Output the [x, y] coordinate of the center of the cell containing the given text.  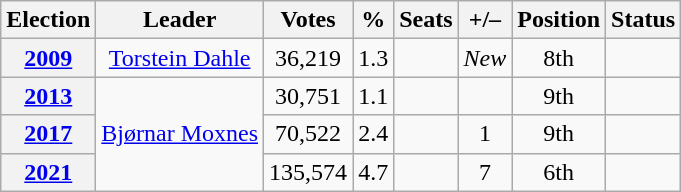
Election [48, 20]
2017 [48, 134]
30,751 [308, 96]
70,522 [308, 134]
Seats [426, 20]
+/– [485, 20]
1.3 [374, 58]
Status [644, 20]
New [485, 58]
% [374, 20]
Position [559, 20]
2021 [48, 172]
4.7 [374, 172]
6th [559, 172]
135,574 [308, 172]
Votes [308, 20]
1 [485, 134]
Bjørnar Moxnes [180, 134]
2013 [48, 96]
2.4 [374, 134]
8th [559, 58]
Leader [180, 20]
36,219 [308, 58]
7 [485, 172]
2009 [48, 58]
Torstein Dahle [180, 58]
1.1 [374, 96]
